Find where the given text appears and provide that cell's center as (X, Y) coordinate. 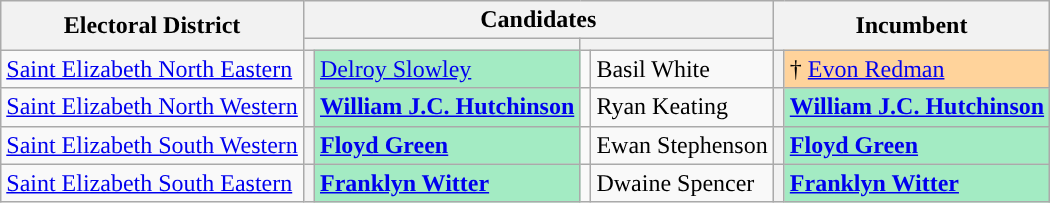
Saint Elizabeth North Western (152, 107)
Ryan Keating (682, 107)
Incumbent (911, 26)
Candidates (538, 20)
† Evon Redman (916, 69)
Ewan Stephenson (682, 145)
Dwaine Spencer (682, 183)
Saint Elizabeth South Western (152, 145)
Saint Elizabeth North Eastern (152, 69)
Delroy Slowley (446, 69)
Electoral District (152, 26)
Basil White (682, 69)
Saint Elizabeth South Eastern (152, 183)
